Return the (X, Y) coordinate for the center point of the cell that contains the specified text.  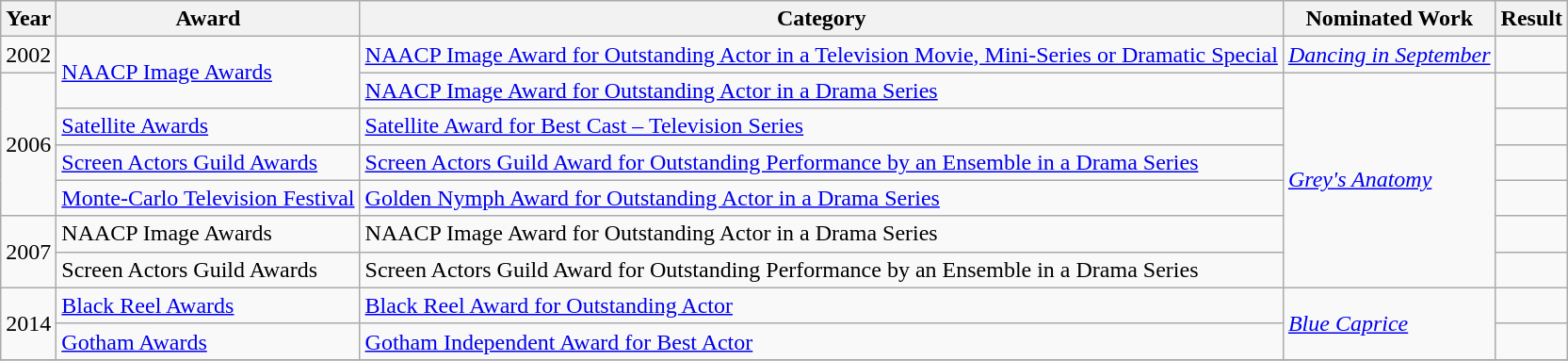
Nominated Work (1389, 19)
2007 (28, 252)
Year (28, 19)
Dancing in September (1389, 55)
Satellite Award for Best Cast – Television Series (821, 126)
Golden Nymph Award for Outstanding Actor in a Drama Series (821, 198)
Black Reel Awards (208, 305)
Satellite Awards (208, 126)
Gotham Awards (208, 341)
Monte-Carlo Television Festival (208, 198)
NAACP Image Award for Outstanding Actor in a Television Movie, Mini-Series or Dramatic Special (821, 55)
Black Reel Award for Outstanding Actor (821, 305)
Award (208, 19)
Result (1531, 19)
Blue Caprice (1389, 323)
Gotham Independent Award for Best Actor (821, 341)
2002 (28, 55)
Grey's Anatomy (1389, 180)
2006 (28, 144)
Category (821, 19)
2014 (28, 323)
